Scan for the cell matching the given text and deliver its [x, y] coordinate at center. 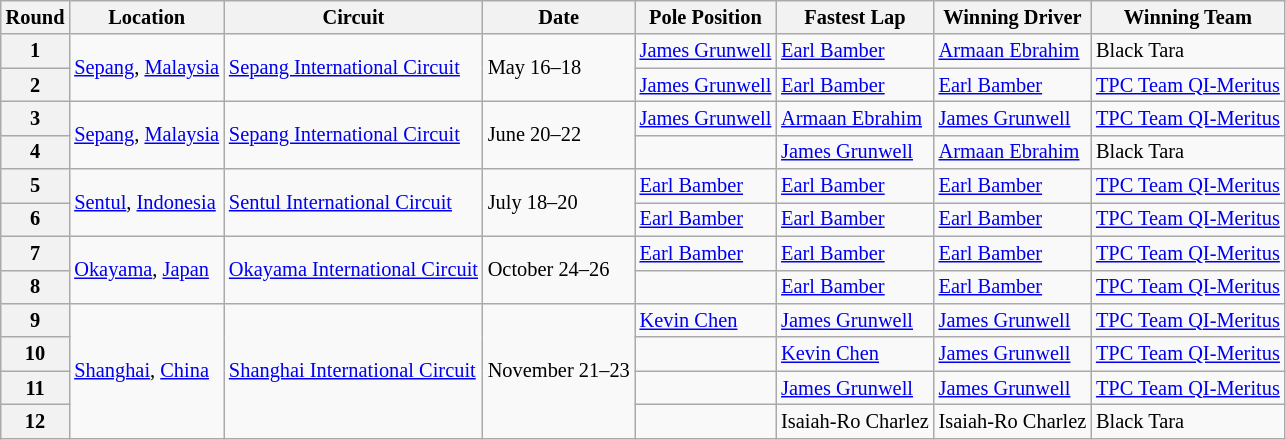
3 [36, 118]
Date [559, 17]
8 [36, 287]
Sentul, Indonesia [146, 202]
Okayama International Circuit [354, 270]
Shanghai International Circuit [354, 370]
Round [36, 17]
November 21–23 [559, 370]
5 [36, 186]
July 18–20 [559, 202]
May 16–18 [559, 68]
Fastest Lap [854, 17]
Location [146, 17]
Sentul International Circuit [354, 202]
11 [36, 388]
1 [36, 51]
7 [36, 253]
10 [36, 354]
June 20–22 [559, 134]
Okayama, Japan [146, 270]
Winning Team [1188, 17]
12 [36, 421]
Winning Driver [1012, 17]
Pole Position [706, 17]
9 [36, 320]
2 [36, 85]
Circuit [354, 17]
4 [36, 152]
6 [36, 219]
October 24–26 [559, 270]
Shanghai, China [146, 370]
